Search for the cell housing the specified text and yield its [x, y] center coordinate. 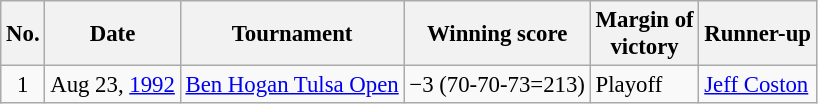
Ben Hogan Tulsa Open [292, 85]
Margin ofvictory [644, 34]
Aug 23, 1992 [112, 85]
Runner-up [758, 34]
Date [112, 34]
Jeff Coston [758, 85]
Winning score [497, 34]
No. [23, 34]
Playoff [644, 85]
−3 (70-70-73=213) [497, 85]
1 [23, 85]
Tournament [292, 34]
